Detect which cell encompasses the target text, then output its [X, Y] center coordinate. 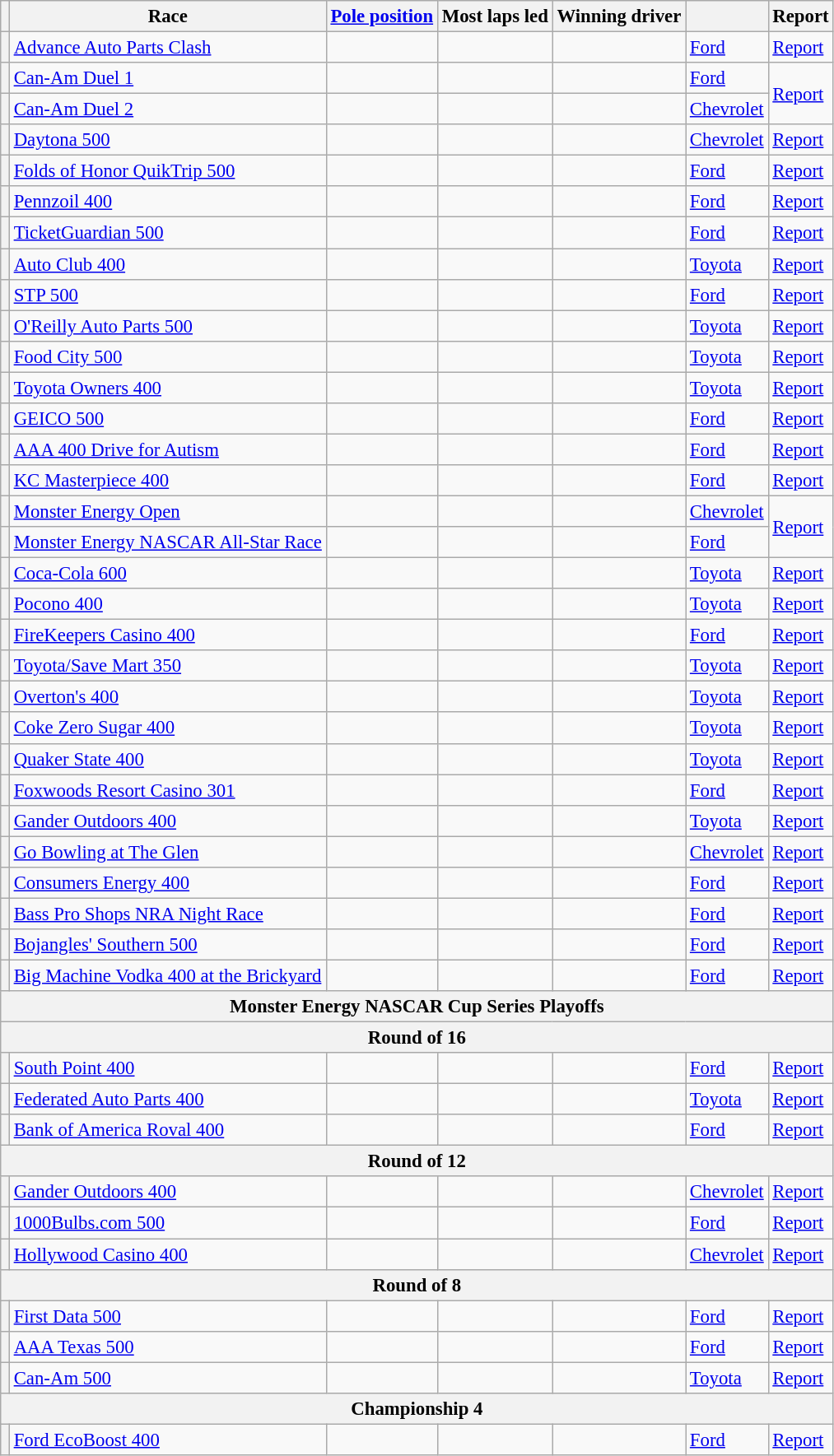
Round of 12 [417, 1161]
Monster Energy NASCAR All-Star Race [168, 542]
FireKeepers Casino 400 [168, 635]
Race [168, 16]
Toyota/Save Mart 350 [168, 666]
Big Machine Vodka 400 at the Brickyard [168, 975]
Most laps led [495, 16]
STP 500 [168, 295]
AAA 400 Drive for Autism [168, 449]
South Point 400 [168, 1068]
Daytona 500 [168, 140]
GEICO 500 [168, 419]
Folds of Honor QuikTrip 500 [168, 171]
Hollywood Casino 400 [168, 1254]
Round of 8 [417, 1285]
Overton's 400 [168, 697]
Ford EcoBoost 400 [168, 1440]
Pocono 400 [168, 604]
Quaker State 400 [168, 759]
Championship 4 [417, 1409]
Advance Auto Parts Clash [168, 48]
Coke Zero Sugar 400 [168, 728]
First Data 500 [168, 1316]
Can-Am 500 [168, 1378]
Foxwoods Resort Casino 301 [168, 790]
Bojangles' Southern 500 [168, 945]
TicketGuardian 500 [168, 233]
Can-Am Duel 1 [168, 78]
Go Bowling at The Glen [168, 852]
Winning driver [619, 16]
Food City 500 [168, 356]
O'Reilly Auto Parts 500 [168, 326]
Auto Club 400 [168, 264]
Pennzoil 400 [168, 202]
Federated Auto Parts 400 [168, 1100]
Monster Energy Open [168, 511]
KC Masterpiece 400 [168, 481]
Can-Am Duel 2 [168, 109]
Consumers Energy 400 [168, 883]
1000Bulbs.com 500 [168, 1223]
AAA Texas 500 [168, 1347]
Coca-Cola 600 [168, 574]
Pole position [382, 16]
Monster Energy NASCAR Cup Series Playoffs [417, 1007]
Round of 16 [417, 1038]
Bass Pro Shops NRA Night Race [168, 914]
Bank of America Roval 400 [168, 1130]
Toyota Owners 400 [168, 388]
